Search for the cell housing the specified text and yield its [x, y] center coordinate. 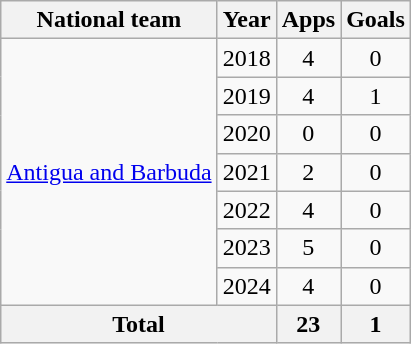
2024 [246, 286]
Year [246, 20]
2022 [246, 210]
2023 [246, 248]
23 [308, 324]
2019 [246, 96]
Total [138, 324]
2020 [246, 134]
2 [308, 172]
5 [308, 248]
Goals [376, 20]
National team [109, 20]
2018 [246, 58]
Antigua and Barbuda [109, 172]
Apps [308, 20]
2021 [246, 172]
